Pinpoint the cell where the given text exists, returning its [x, y] midpoint coordinate. 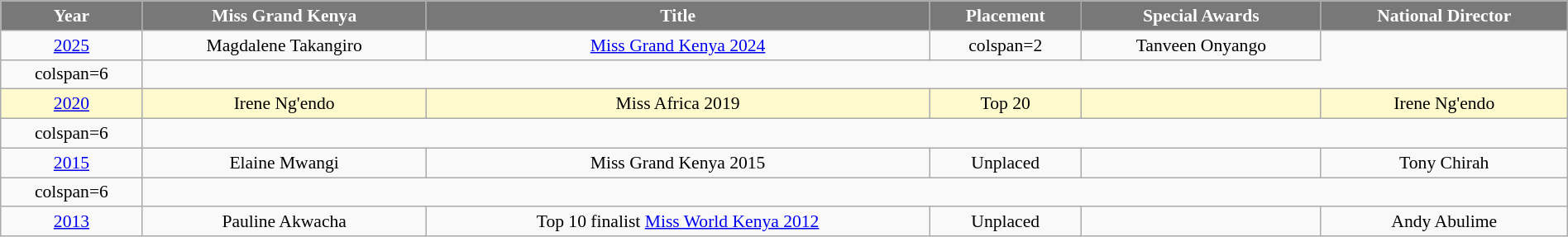
Andy Abulime [1444, 222]
Miss Grand Kenya [284, 16]
2015 [71, 163]
Elaine Mwangi [284, 163]
Miss Grand Kenya 2015 [678, 163]
Special Awards [1201, 16]
Miss Africa 2019 [678, 104]
Year [71, 16]
Magdalene Takangiro [284, 45]
Top 10 finalist Miss World Kenya 2012 [678, 222]
colspan=2 [1006, 45]
Miss Grand Kenya 2024 [678, 45]
Pauline Akwacha [284, 222]
Tanveen Onyango [1201, 45]
Title [678, 16]
Tony Chirah [1444, 163]
Top 20 [1006, 104]
2025 [71, 45]
2020 [71, 104]
Placement [1006, 16]
National Director [1444, 16]
2013 [71, 222]
